Determine the (x, y) coordinate at the center of the cell enclosing the given text.  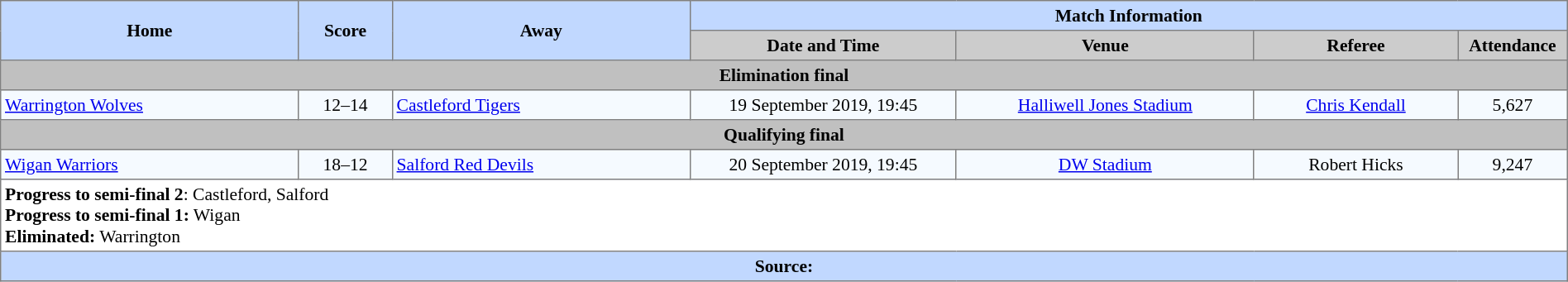
Home (150, 31)
Warrington Wolves (150, 105)
DW Stadium (1105, 165)
19 September 2019, 19:45 (823, 105)
Score (346, 31)
Salford Red Devils (541, 165)
Castleford Tigers (541, 105)
18–12 (346, 165)
12–14 (346, 105)
Source: (784, 266)
20 September 2019, 19:45 (823, 165)
Venue (1105, 45)
9,247 (1513, 165)
Referee (1355, 45)
Robert Hicks (1355, 165)
Attendance (1513, 45)
Away (541, 31)
Wigan Warriors (150, 165)
Qualifying final (784, 135)
5,627 (1513, 105)
Chris Kendall (1355, 105)
Progress to semi-final 2: Castleford, Salford Progress to semi-final 1: Wigan Eliminated: Warrington (784, 215)
Elimination final (784, 75)
Date and Time (823, 45)
Halliwell Jones Stadium (1105, 105)
Match Information (1128, 16)
